Pinpoint the cell where the given text exists, returning its (X, Y) midpoint coordinate. 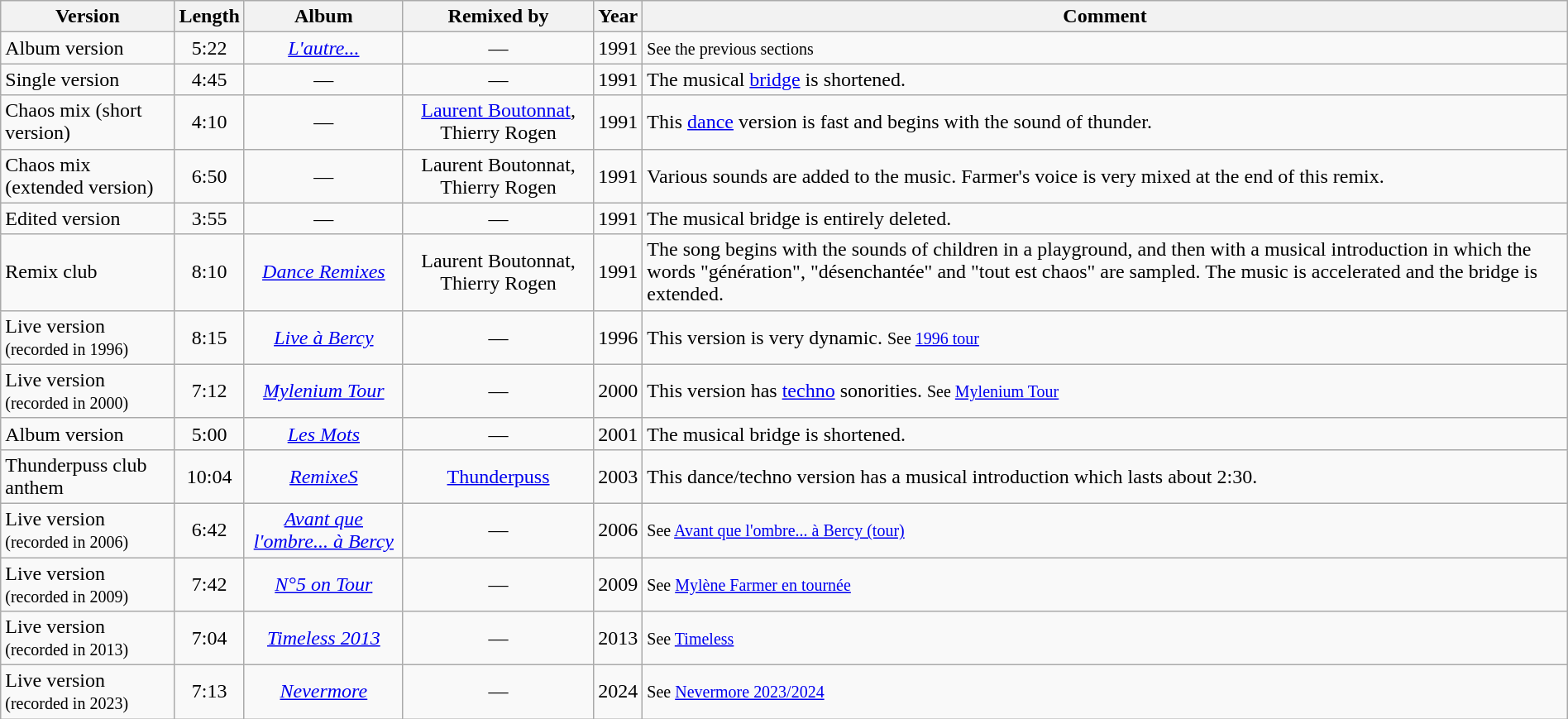
This dance/techno version has a musical introduction which lasts about 2:30. (1105, 477)
L'autre... (323, 48)
Thunderpuss club anthem (88, 477)
Edited version (88, 218)
Les Mots (323, 434)
6:50 (209, 175)
N°5 on Tour (323, 584)
Remix club (88, 272)
Live version (recorded in 2013) (88, 639)
The musical bridge is entirely deleted. (1105, 218)
2009 (619, 584)
This dance version is fast and begins with the sound of thunder. (1105, 122)
Version (88, 17)
See Timeless (1105, 639)
4:45 (209, 79)
Avant que l'ombre... à Bercy (323, 530)
Various sounds are added to the music. Farmer's voice is very mixed at the end of this remix. (1105, 175)
7:42 (209, 584)
7:12 (209, 391)
2003 (619, 477)
Thunderpuss (498, 477)
Live à Bercy (323, 338)
Live version (recorded in 2000) (88, 391)
1996 (619, 338)
This version is very dynamic. See 1996 tour (1105, 338)
Timeless 2013 (323, 639)
Comment (1105, 17)
Album (323, 17)
8:15 (209, 338)
3:55 (209, 218)
2024 (619, 692)
See Mylène Farmer en tournée (1105, 584)
See Nevermore 2023/2024 (1105, 692)
Mylenium Tour (323, 391)
7:13 (209, 692)
Remixed by (498, 17)
5:00 (209, 434)
RemixeS (323, 477)
Chaos mix (extended version) (88, 175)
8:10 (209, 272)
Year (619, 17)
Live version (recorded in 2023) (88, 692)
2006 (619, 530)
Live version (recorded in 1996) (88, 338)
2001 (619, 434)
2013 (619, 639)
See the previous sections (1105, 48)
6:42 (209, 530)
Nevermore (323, 692)
Chaos mix (short version) (88, 122)
Single version (88, 79)
See Avant que l'ombre... à Bercy (tour) (1105, 530)
5:22 (209, 48)
10:04 (209, 477)
This version has techno sonorities. See Mylenium Tour (1105, 391)
Dance Remixes (323, 272)
2000 (619, 391)
Length (209, 17)
4:10 (209, 122)
Live version (recorded in 2006) (88, 530)
Live version (recorded in 2009) (88, 584)
7:04 (209, 639)
